Capture the cell that displays the provided text and extract its (x, y) central coordinate. 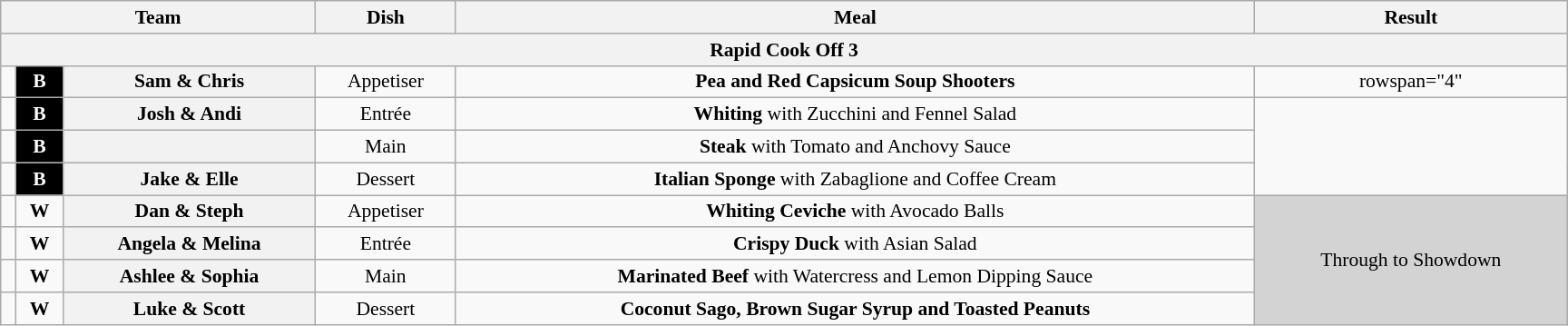
Italian Sponge with Zabaglione and Coffee Cream (855, 179)
Ashlee & Sophia (190, 276)
Jake & Elle (190, 179)
Marinated Beef with Watercress and Lemon Dipping Sauce (855, 276)
Through to Showdown (1410, 260)
Whiting Ceviche with Avocado Balls (855, 212)
Pea and Red Capsicum Soup Shooters (855, 82)
Dish (385, 17)
Luke & Scott (190, 309)
Rapid Cook Off 3 (784, 50)
Dan & Steph (190, 212)
Result (1410, 17)
Angela & Melina (190, 244)
Sam & Chris (190, 82)
Whiting with Zucchini and Fennel Salad (855, 114)
Meal (855, 17)
Josh & Andi (190, 114)
Coconut Sago, Brown Sugar Syrup and Toasted Peanuts (855, 309)
Team (158, 17)
Crispy Duck with Asian Salad (855, 244)
rowspan="4" (1410, 82)
Steak with Tomato and Anchovy Sauce (855, 147)
